Search for the cell housing the specified text and yield its (X, Y) center coordinate. 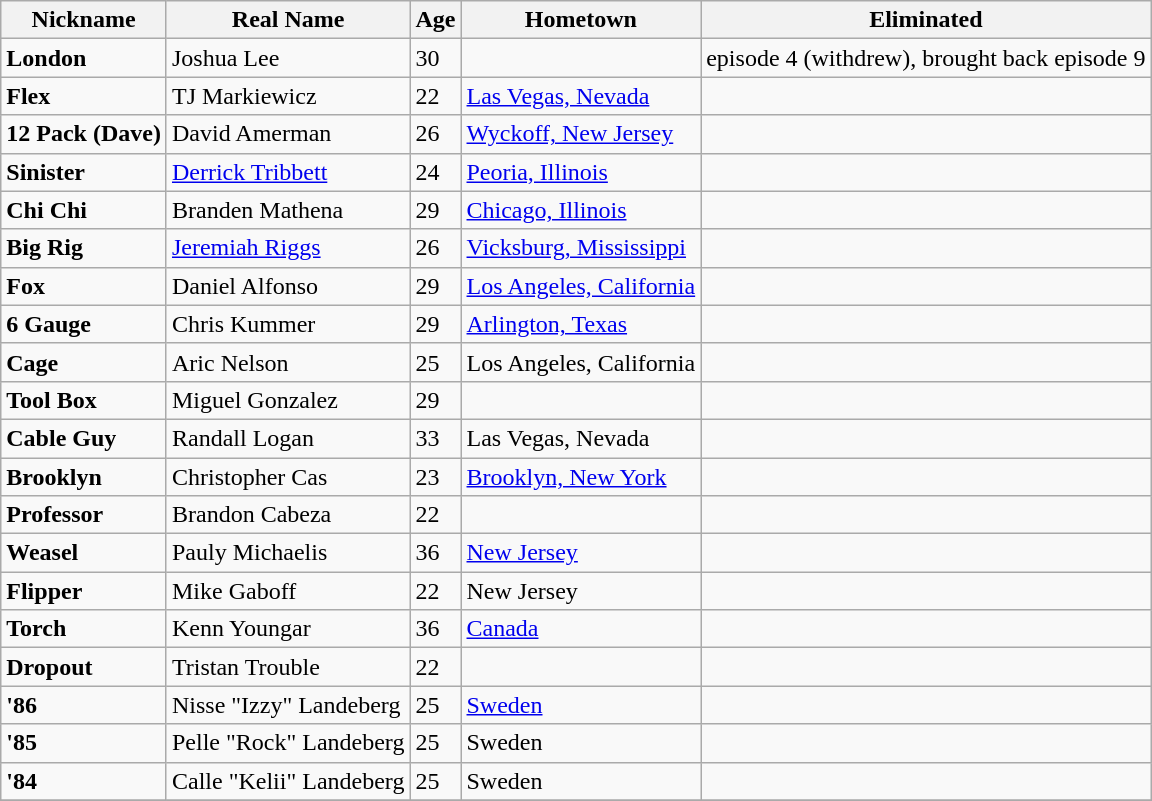
Aric Nelson (288, 362)
Fox (84, 286)
Brooklyn, New York (581, 477)
33 (436, 438)
30 (436, 58)
'86 (84, 705)
Hometown (581, 20)
Pelle "Rock" Landeberg (288, 743)
Nisse "Izzy" Landeberg (288, 705)
Age (436, 20)
23 (436, 477)
Chris Kummer (288, 324)
Nickname (84, 20)
Brandon Cabeza (288, 515)
Big Rig (84, 248)
Sinister (84, 172)
Jeremiah Riggs (288, 248)
Dropout (84, 667)
12 Pack (Dave) (84, 134)
Brooklyn (84, 477)
'85 (84, 743)
Peoria, Illinois (581, 172)
Cage (84, 362)
Branden Mathena (288, 210)
Vicksburg, Mississippi (581, 248)
Randall Logan (288, 438)
Professor (84, 515)
24 (436, 172)
Derrick Tribbett (288, 172)
Miguel Gonzalez (288, 400)
TJ Markiewicz (288, 96)
Arlington, Texas (581, 324)
'84 (84, 781)
Pauly Michaelis (288, 553)
Weasel (84, 553)
Calle "Kelii" Landeberg (288, 781)
London (84, 58)
Tool Box (84, 400)
Daniel Alfonso (288, 286)
Eliminated (926, 20)
Chicago, Illinois (581, 210)
Kenn Youngar (288, 629)
Mike Gaboff (288, 591)
Wyckoff, New Jersey (581, 134)
Tristan Trouble (288, 667)
Cable Guy (84, 438)
episode 4 (withdrew), brought back episode 9 (926, 58)
Joshua Lee (288, 58)
Torch (84, 629)
Canada (581, 629)
Flex (84, 96)
Christopher Cas (288, 477)
Flipper (84, 591)
David Amerman (288, 134)
Chi Chi (84, 210)
6 Gauge (84, 324)
Real Name (288, 20)
